Scan for the cell matching the given text and deliver its [x, y] coordinate at center. 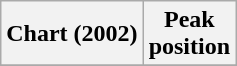
Peakposition [189, 34]
Chart (2002) [72, 34]
